Extract the [X, Y] coordinate from the center of the cell holding the provided text.  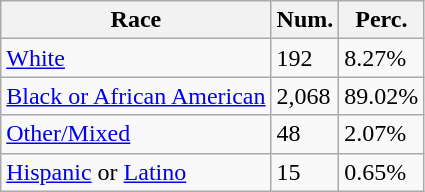
White [136, 58]
Perc. [382, 20]
Num. [305, 20]
89.02% [382, 96]
Other/Mixed [136, 134]
0.65% [382, 172]
8.27% [382, 58]
Hispanic or Latino [136, 172]
192 [305, 58]
48 [305, 134]
2,068 [305, 96]
Race [136, 20]
Black or African American [136, 96]
2.07% [382, 134]
15 [305, 172]
